Identify which cell holds the provided text, then report its (X, Y) central coordinate. 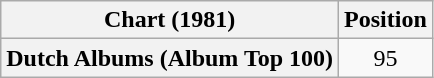
Dutch Albums (Album Top 100) (170, 58)
Position (386, 20)
Chart (1981) (170, 20)
95 (386, 58)
